Scan for the cell matching the given text and deliver its [X, Y] coordinate at center. 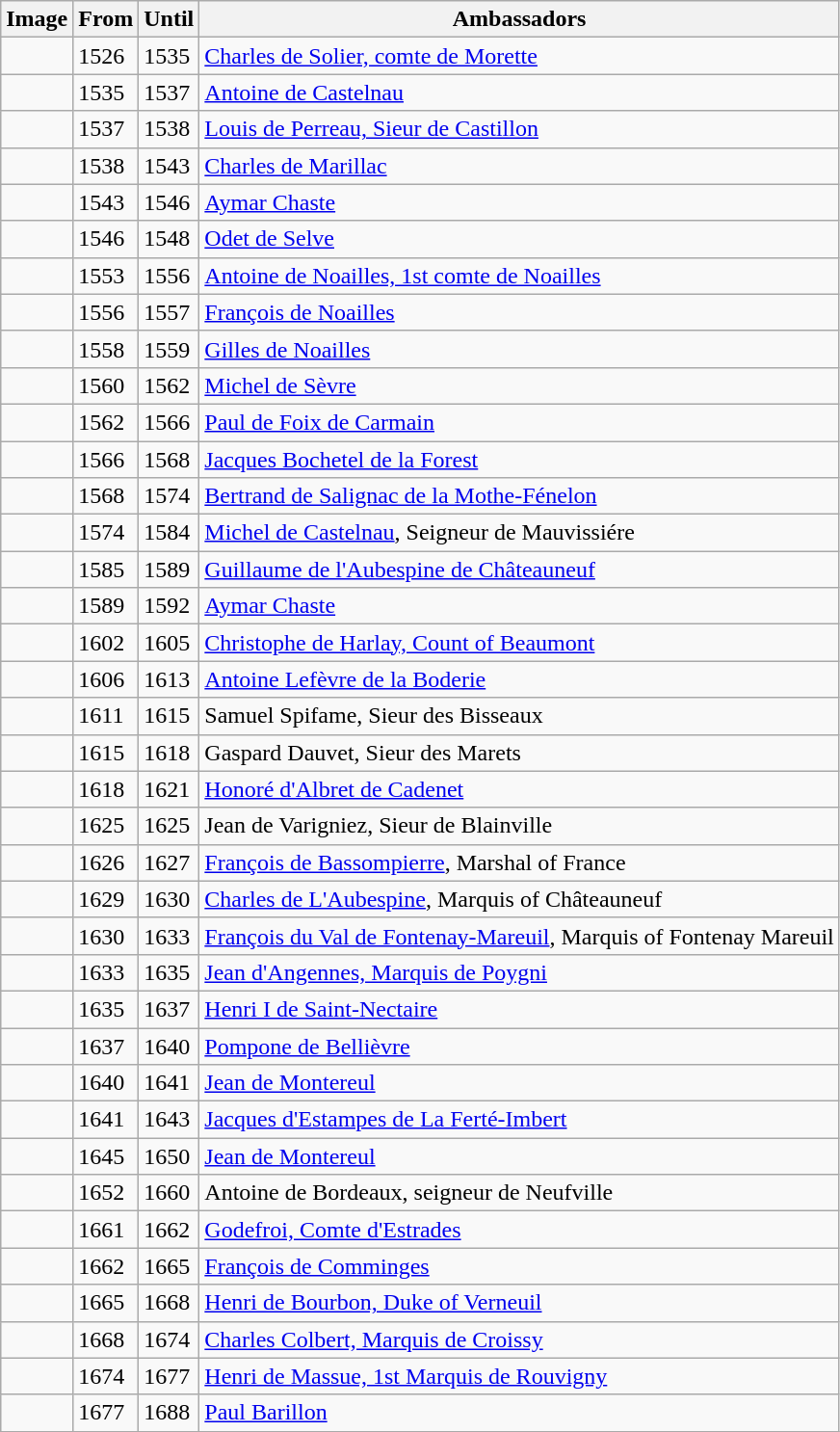
1611 [106, 716]
1688 [170, 1413]
From [106, 19]
Paul de Foix de Carmain [519, 422]
1645 [106, 1156]
Jacques Bochetel de la Forest [519, 460]
1592 [170, 606]
Bertrand de Salignac de la Mothe-Fénelon [519, 496]
Antoine de Castelnau [519, 93]
1605 [170, 643]
Henri de Bourbon, Duke of Verneuil [519, 1303]
1560 [106, 385]
1606 [106, 679]
Louis de Perreau, Sieur de Castillon [519, 129]
1557 [170, 312]
Honoré d'Albret de Cadenet [519, 789]
1652 [106, 1193]
1626 [106, 862]
Antoine de Noailles, 1st comte de Noailles [519, 276]
1548 [170, 239]
1585 [106, 570]
1553 [106, 276]
Antoine de Bordeaux, seigneur de Neufville [519, 1193]
Henri I de Saint-Nectaire [519, 1009]
Charles de Marillac [519, 166]
1629 [106, 899]
1559 [170, 349]
1650 [170, 1156]
François de Noailles [519, 312]
Gilles de Noailles [519, 349]
Jacques d'Estampes de La Ferté-Imbert [519, 1120]
Godefroi, Comte d'Estrades [519, 1230]
Odet de Selve [519, 239]
Charles Colbert, Marquis de Croissy [519, 1339]
François du Val de Fontenay-Mareuil, Marquis of Fontenay Mareuil [519, 936]
Image [37, 19]
Henri de Massue, 1st Marquis de Rouvigny [519, 1376]
1660 [170, 1193]
1526 [106, 56]
Samuel Spifame, Sieur des Bisseaux [519, 716]
Pompone de Bellièvre [519, 1046]
1621 [170, 789]
Charles de L'Aubespine, Marquis of Châteauneuf [519, 899]
Gaspard Dauvet, Sieur des Marets [519, 753]
François de Bassompierre, Marshal of France [519, 862]
Antoine Lefèvre de la Boderie [519, 679]
Michel de Castelnau, Seigneur de Mauvissiére [519, 533]
François de Comminges [519, 1266]
1602 [106, 643]
1627 [170, 862]
1643 [170, 1120]
Jean de Varigniez, Sieur de Blainville [519, 826]
Christophe de Harlay, Count of Beaumont [519, 643]
Until [170, 19]
Guillaume de l'Aubespine de Châteauneuf [519, 570]
1558 [106, 349]
1584 [170, 533]
Michel de Sèvre [519, 385]
Charles de Solier, comte de Morette [519, 56]
Ambassadors [519, 19]
1661 [106, 1230]
Paul Barillon [519, 1413]
Jean d'Angennes, Marquis de Poygni [519, 972]
1613 [170, 679]
